Identify which cell holds the provided text, then report its (x, y) central coordinate. 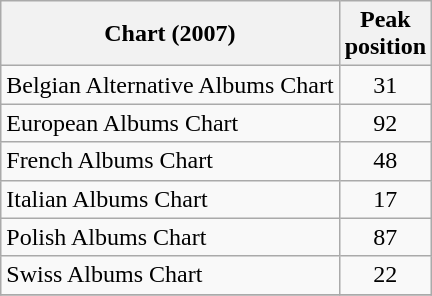
Peakposition (385, 34)
22 (385, 275)
92 (385, 123)
Italian Albums Chart (170, 199)
Belgian Alternative Albums Chart (170, 85)
Swiss Albums Chart (170, 275)
Polish Albums Chart (170, 237)
48 (385, 161)
31 (385, 85)
European Albums Chart (170, 123)
17 (385, 199)
87 (385, 237)
French Albums Chart (170, 161)
Chart (2007) (170, 34)
